Return the (X, Y) coordinate for the center point of the cell that contains the specified text.  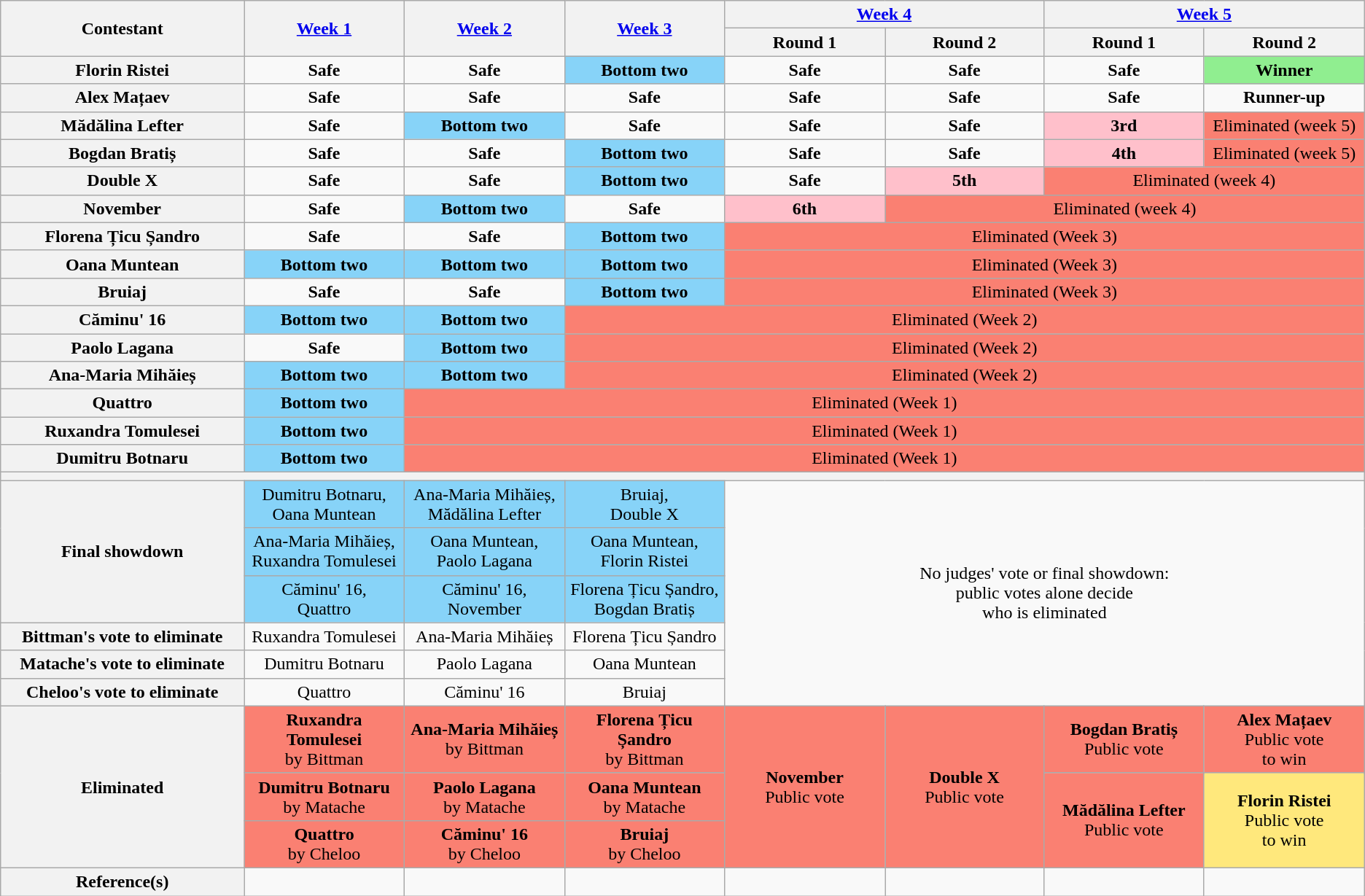
Week 5 (1205, 15)
Matache's vote to eliminate (122, 664)
Quattro by Cheloo (324, 844)
NovemberPublic vote (804, 787)
Bittman's vote to eliminate (122, 636)
Ana-Maria Mihăieș by Bittman (484, 739)
Week 1 (324, 28)
Runner-up (1284, 98)
Bogdan BratișPublic vote (1124, 739)
Florena Țicu Șandroby Bittman (645, 739)
Bruiaj,Double X (645, 505)
Ruxandra Tomulesei by Bittman (324, 739)
Căminu' 16,Quattro (324, 599)
Bogdan Bratiș (122, 153)
Reference(s) (122, 881)
No judges' vote or final showdown: public votes alone decide who is eliminated (1044, 593)
Căminu' 16,November (484, 599)
Week 2 (484, 28)
November (122, 209)
Cheloo's vote to eliminate (122, 692)
Mădălina LefterPublic vote (1124, 820)
Florin Ristei (122, 70)
Winner (1284, 70)
Ana-Maria Mihăieș,Ruxandra Tomulesei (324, 551)
Mădălina Lefter (122, 125)
Final showdown (122, 551)
Oana Muntean,Florin Ristei (645, 551)
Double XPublic vote (965, 787)
5th (965, 181)
Oana Munteanby Matache (645, 796)
3rd (1124, 125)
Double X (122, 181)
Oana Muntean,Paolo Lagana (484, 551)
Eliminated (122, 787)
Alex Mațaev Public voteto win (1284, 739)
Ana-Maria Mihăieș,Mădălina Lefter (484, 505)
Alex Mațaev (122, 98)
Contestant (122, 28)
Paolo Laganaby Matache (484, 796)
Florin RisteiPublic voteto win (1284, 820)
Week 4 (884, 15)
Bruiajby Cheloo (645, 844)
4th (1124, 153)
Dumitru Botnaru by Matache (324, 796)
6th (804, 209)
Căminu' 16 by Cheloo (484, 844)
Dumitru Botnaru,Oana Muntean (324, 505)
Week 3 (645, 28)
Florena Țicu Șandro,Bogdan Bratiș (645, 599)
